Return (x, y) of the center of cell containing provided text 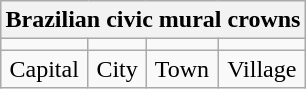
Capital (44, 69)
City (117, 69)
Brazilian civic mural crowns (153, 20)
Village (262, 69)
Town (182, 69)
